Return [x, y] of the center of cell containing provided text 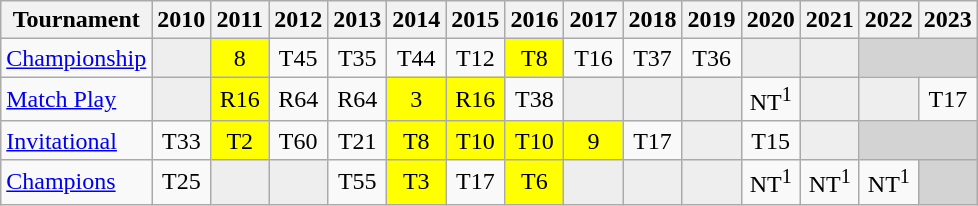
T25 [182, 182]
T15 [770, 140]
2010 [182, 20]
2020 [770, 20]
2016 [534, 20]
T36 [712, 58]
2011 [240, 20]
T44 [416, 58]
2022 [888, 20]
T37 [652, 58]
T55 [358, 182]
2012 [298, 20]
T21 [358, 140]
T33 [182, 140]
2023 [948, 20]
2018 [652, 20]
T16 [594, 58]
T6 [534, 182]
2013 [358, 20]
T38 [534, 100]
T12 [476, 58]
T2 [240, 140]
3 [416, 100]
T45 [298, 58]
8 [240, 58]
Match Play [76, 100]
2021 [830, 20]
Invitational [76, 140]
T35 [358, 58]
Tournament [76, 20]
2019 [712, 20]
9 [594, 140]
T60 [298, 140]
2014 [416, 20]
2017 [594, 20]
2015 [476, 20]
Championship [76, 58]
T3 [416, 182]
Champions [76, 182]
